Return [X, Y] of the center of cell containing provided text 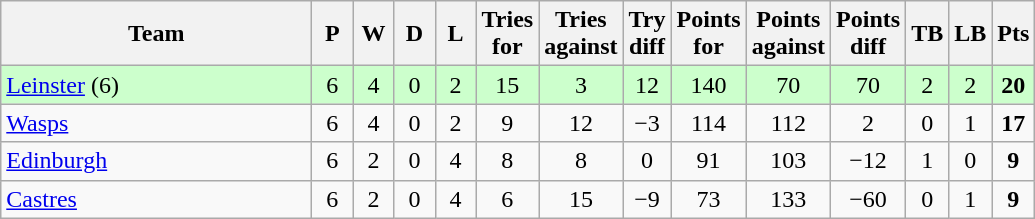
Wasps [156, 123]
Edinburgh [156, 161]
73 [708, 199]
Tries for [508, 34]
−3 [647, 123]
114 [708, 123]
Try diff [647, 34]
D [414, 34]
140 [708, 85]
112 [788, 123]
Points diff [868, 34]
W [374, 34]
TB [928, 34]
−60 [868, 199]
Leinster (6) [156, 85]
3 [581, 85]
Tries against [581, 34]
LB [970, 34]
20 [1014, 85]
17 [1014, 123]
Castres [156, 199]
−12 [868, 161]
Team [156, 34]
L [456, 34]
Pts [1014, 34]
P [332, 34]
91 [708, 161]
Points against [788, 34]
103 [788, 161]
Points for [708, 34]
133 [788, 199]
−9 [647, 199]
